Locate the cell with the specified text and output its (x, y) center coordinate. 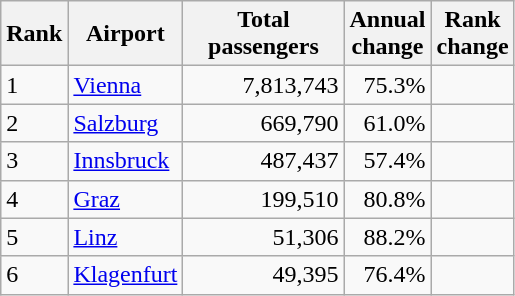
Rankchange (472, 34)
1 (34, 85)
669,790 (264, 123)
5 (34, 237)
76.4% (388, 275)
51,306 (264, 237)
Klagenfurt (126, 275)
199,510 (264, 199)
Airport (126, 34)
Graz (126, 199)
2 (34, 123)
3 (34, 161)
6 (34, 275)
75.3% (388, 85)
487,437 (264, 161)
Salzburg (126, 123)
Totalpassengers (264, 34)
61.0% (388, 123)
57.4% (388, 161)
4 (34, 199)
Rank (34, 34)
Annualchange (388, 34)
7,813,743 (264, 85)
Innsbruck (126, 161)
80.8% (388, 199)
49,395 (264, 275)
88.2% (388, 237)
Vienna (126, 85)
Linz (126, 237)
